For the text-containing cell, return its midpoint in [x, y] coordinate format. 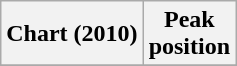
Chart (2010) [72, 34]
Peakposition [189, 34]
